Search for the cell housing the specified text and yield its (X, Y) center coordinate. 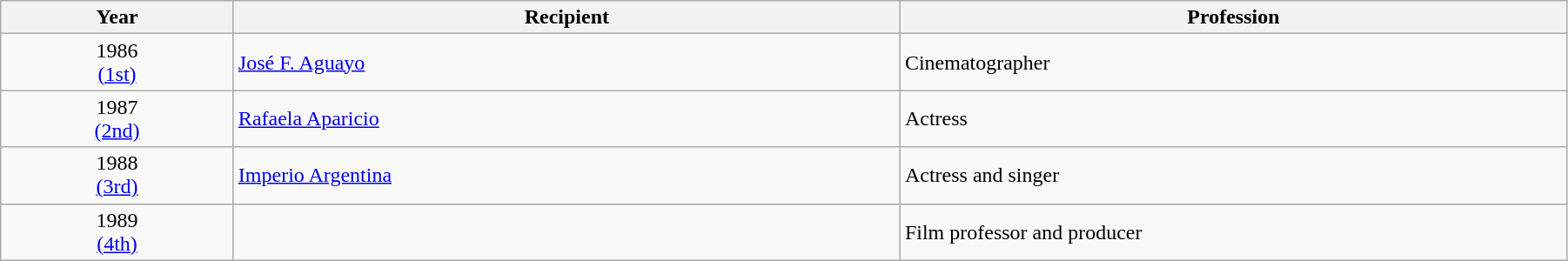
Actress and singer (1233, 176)
Rafaela Aparicio (566, 118)
Actress (1233, 118)
Year (117, 17)
1988(3rd) (117, 176)
1989(4th) (117, 231)
1986(1st) (117, 63)
Recipient (566, 17)
José F. Aguayo (566, 63)
Cinematographer (1233, 63)
Imperio Argentina (566, 176)
Profession (1233, 17)
1987(2nd) (117, 118)
Film professor and producer (1233, 231)
